Return (x, y) of the center of cell containing provided text 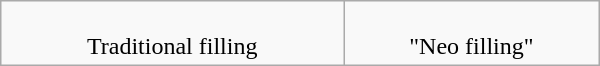
"Neo filling" (472, 34)
Traditional filling (172, 34)
